Return (x, y) of the center of cell containing provided text 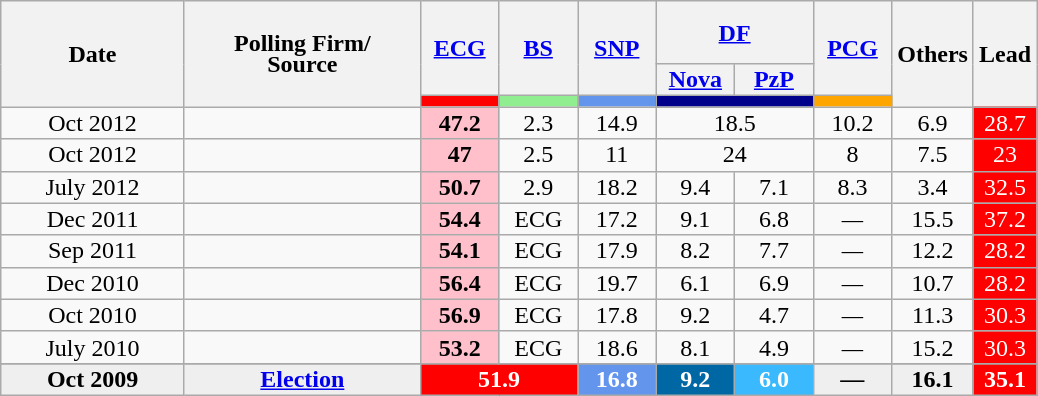
Oct 2010 (93, 315)
6.1 (696, 283)
6.0 (774, 379)
32.5 (1004, 187)
9.1 (696, 219)
11.3 (933, 315)
Dec 2011 (93, 219)
17.8 (618, 315)
Polling Firm/Source (302, 54)
Oct 2009 (93, 379)
23 (1004, 155)
2.5 (538, 155)
Dec 2010 (93, 283)
BS (538, 48)
54.4 (460, 219)
17.9 (618, 251)
Nova (696, 80)
24 (734, 155)
Election (302, 379)
Lead (1004, 54)
18.2 (618, 187)
15.5 (933, 219)
July 2012 (93, 187)
7.5 (933, 155)
10.2 (852, 123)
PzP (774, 80)
54.1 (460, 251)
47.2 (460, 123)
PCG (852, 48)
4.7 (774, 315)
8.1 (696, 347)
7.7 (774, 251)
Others (933, 54)
18.5 (734, 123)
50.7 (460, 187)
8 (852, 155)
12.2 (933, 251)
SNP (618, 48)
10.7 (933, 283)
8.3 (852, 187)
37.2 (1004, 219)
56.9 (460, 315)
Date (93, 54)
47 (460, 155)
18.6 (618, 347)
DF (734, 32)
9.4 (696, 187)
2.3 (538, 123)
19.7 (618, 283)
16.8 (618, 379)
July 2010 (93, 347)
6.8 (774, 219)
16.1 (933, 379)
3.4 (933, 187)
28.7 (1004, 123)
11 (618, 155)
14.9 (618, 123)
51.9 (498, 379)
Sep 2011 (93, 251)
53.2 (460, 347)
17.2 (618, 219)
2.9 (538, 187)
56.4 (460, 283)
7.1 (774, 187)
4.9 (774, 347)
15.2 (933, 347)
35.1 (1004, 379)
8.2 (696, 251)
